Extract the (X, Y) coordinate from the center of the cell holding the provided text.  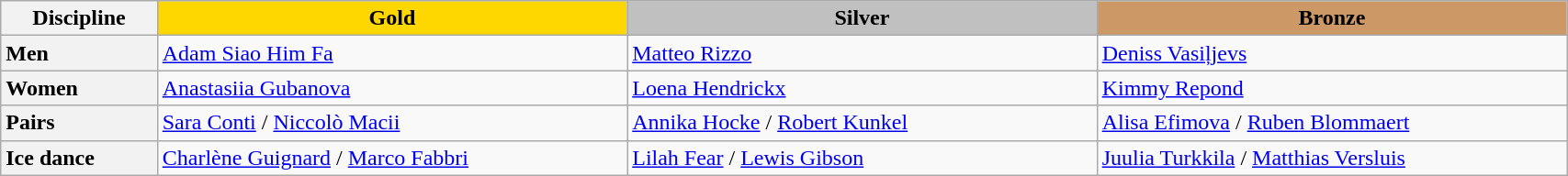
Kimmy Repond (1332, 88)
Gold (391, 18)
Silver (862, 18)
Deniss Vasiļjevs (1332, 53)
Men (79, 53)
Discipline (79, 18)
Women (79, 88)
Anastasiia Gubanova (391, 88)
Lilah Fear / Lewis Gibson (862, 158)
Charlène Guignard / Marco Fabbri (391, 158)
Bronze (1332, 18)
Sara Conti / Niccolò Macii (391, 123)
Adam Siao Him Fa (391, 53)
Pairs (79, 123)
Alisa Efimova / Ruben Blommaert (1332, 123)
Juulia Turkkila / Matthias Versluis (1332, 158)
Matteo Rizzo (862, 53)
Annika Hocke / Robert Kunkel (862, 123)
Loena Hendrickx (862, 88)
Ice dance (79, 158)
